Locate the cell with the specified text and output its [X, Y] center coordinate. 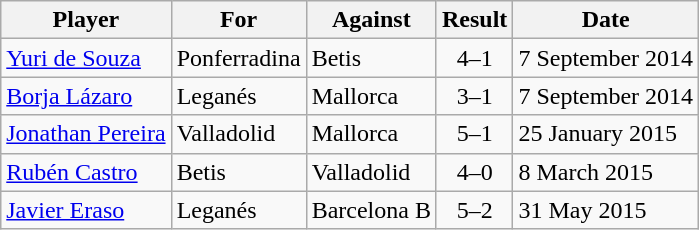
Yuri de Souza [86, 58]
Borja Lázaro [86, 96]
Date [606, 20]
4–1 [474, 58]
25 January 2015 [606, 134]
Ponferradina [238, 58]
Jonathan Pereira [86, 134]
Against [371, 20]
4–0 [474, 172]
5–1 [474, 134]
31 May 2015 [606, 210]
Result [474, 20]
For [238, 20]
Player [86, 20]
Javier Eraso [86, 210]
8 March 2015 [606, 172]
3–1 [474, 96]
5–2 [474, 210]
Rubén Castro [86, 172]
Barcelona B [371, 210]
